From the cell containing the given text, extract its center point as [X, Y] coordinate. 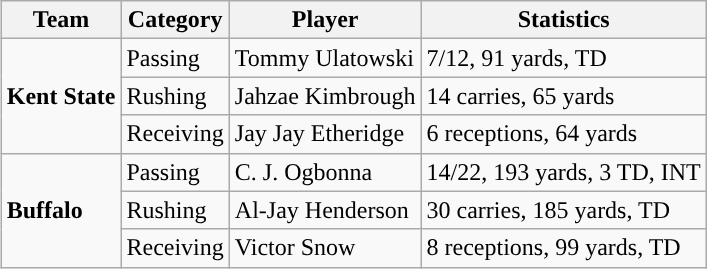
Al-Jay Henderson [325, 210]
Player [325, 20]
8 receptions, 99 yards, TD [564, 248]
Victor Snow [325, 248]
C. J. Ogbonna [325, 172]
Team [61, 20]
6 receptions, 64 yards [564, 134]
14 carries, 65 yards [564, 96]
Buffalo [61, 210]
30 carries, 185 yards, TD [564, 210]
7/12, 91 yards, TD [564, 58]
Statistics [564, 20]
Category [175, 20]
Jay Jay Etheridge [325, 134]
14/22, 193 yards, 3 TD, INT [564, 172]
Tommy Ulatowski [325, 58]
Jahzae Kimbrough [325, 96]
Kent State [61, 96]
